Detect which cell encompasses the target text, then output its [X, Y] center coordinate. 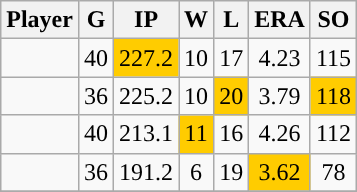
115 [333, 58]
19 [232, 172]
G [96, 20]
4.26 [280, 134]
SO [333, 20]
IP [146, 20]
W [196, 20]
3.62 [280, 172]
78 [333, 172]
3.79 [280, 96]
16 [232, 134]
6 [196, 172]
L [232, 20]
20 [232, 96]
225.2 [146, 96]
112 [333, 134]
11 [196, 134]
118 [333, 96]
ERA [280, 20]
191.2 [146, 172]
17 [232, 58]
4.23 [280, 58]
213.1 [146, 134]
Player [40, 20]
227.2 [146, 58]
